Capture the cell that displays the provided text and extract its (x, y) central coordinate. 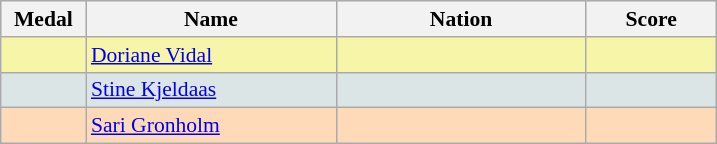
Score (651, 19)
Stine Kjeldaas (211, 90)
Sari Gronholm (211, 126)
Name (211, 19)
Medal (44, 19)
Doriane Vidal (211, 55)
Nation (461, 19)
